Determine the [X, Y] coordinate at the center of the cell enclosing the given text.  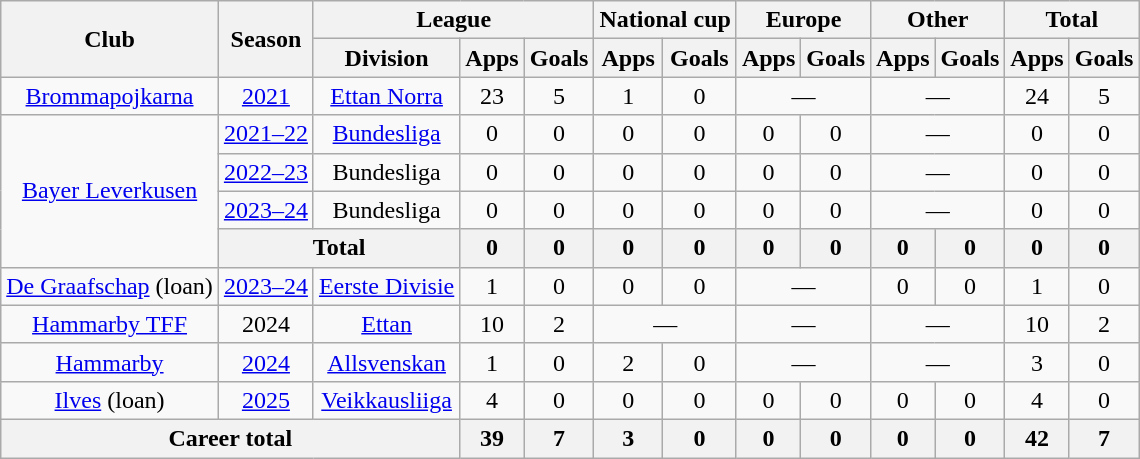
2022–23 [266, 172]
Veikkausliiga [386, 400]
Division [386, 58]
Europe [803, 20]
Bayer Leverkusen [110, 191]
Club [110, 39]
Other [938, 20]
Brommapojkarna [110, 96]
Ettan Norra [386, 96]
Hammarby TFF [110, 324]
Ettan [386, 324]
2021 [266, 96]
Season [266, 39]
24 [1037, 96]
39 [492, 438]
Career total [230, 438]
2021–22 [266, 134]
42 [1037, 438]
Eerste Divisie [386, 286]
23 [492, 96]
League [454, 20]
National cup [665, 20]
Allsvenskan [386, 362]
De Graafschap (loan) [110, 286]
2025 [266, 400]
Ilves (loan) [110, 400]
Hammarby [110, 362]
